Provide the (X, Y) coordinate of the cell's center where the given text is located.  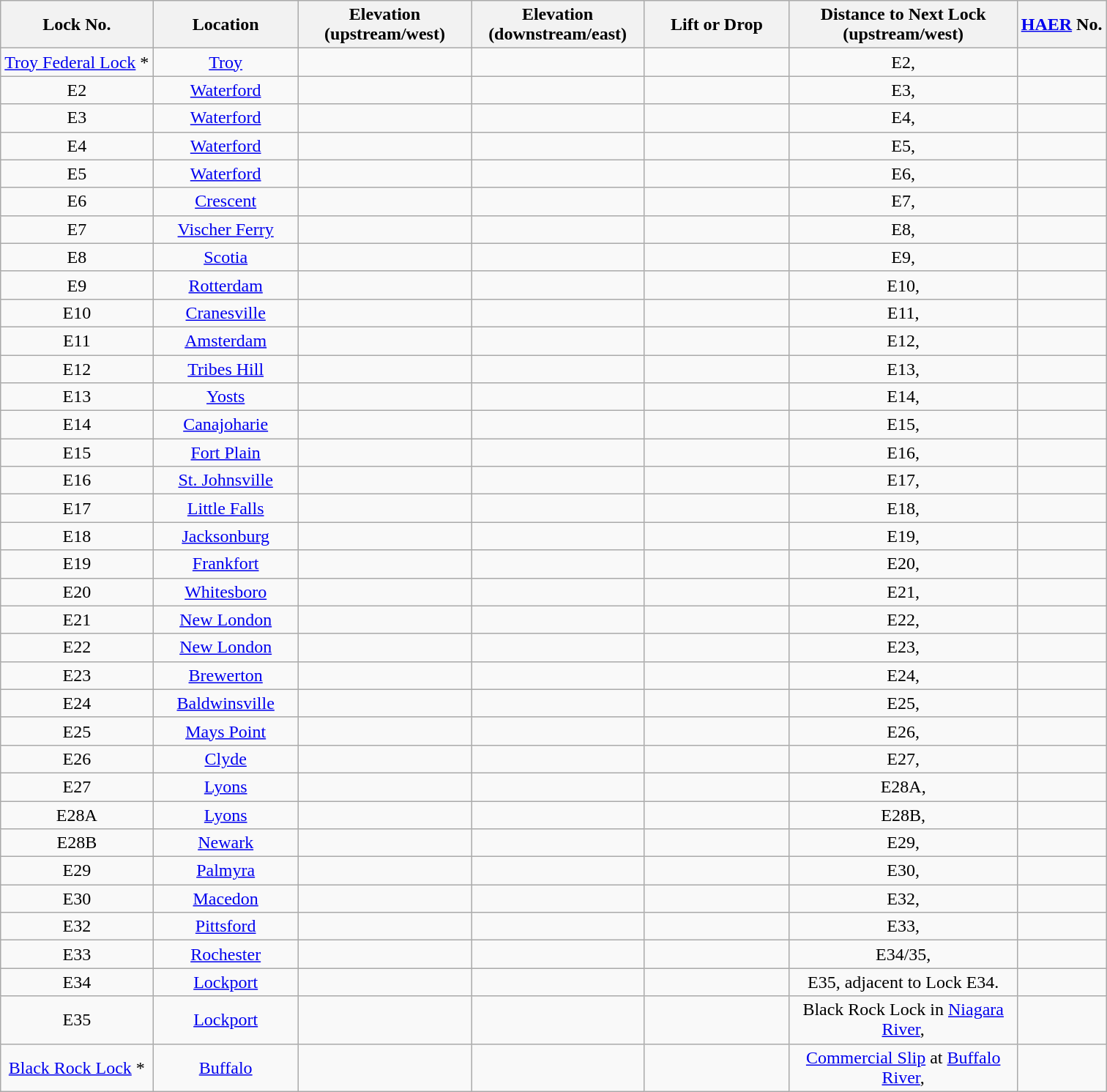
E34/35, (903, 954)
Lift or Drop (717, 25)
Macedon (225, 899)
E33, (903, 926)
E19, (903, 536)
Buffalo (225, 1068)
E25, (903, 703)
E5 (77, 174)
Fort Plain (225, 453)
E32, (903, 899)
E11 (77, 341)
E30 (77, 899)
E2 (77, 90)
E29 (77, 871)
E24, (903, 675)
Yosts (225, 397)
E12, (903, 341)
E26 (77, 759)
Black Rock Lock in Niagara River, (903, 1019)
E29, (903, 843)
E28A, (903, 787)
Brewerton (225, 675)
E3 (77, 118)
E5, (903, 146)
Palmyra (225, 871)
E20, (903, 564)
E25 (77, 731)
Troy Federal Lock * (77, 62)
Rotterdam (225, 285)
E15 (77, 453)
E7 (77, 229)
E9 (77, 285)
E16, (903, 453)
E13, (903, 368)
Vischer Ferry (225, 229)
E15, (903, 425)
E17, (903, 480)
E35, adjacent to Lock E34. (903, 982)
Pittsford (225, 926)
E6 (77, 201)
E7, (903, 201)
E9, (903, 257)
Amsterdam (225, 341)
E22 (77, 647)
E27 (77, 787)
E11, (903, 313)
Little Falls (225, 508)
Crescent (225, 201)
E17 (77, 508)
HAER No. (1062, 25)
E6, (903, 174)
E27, (903, 759)
Rochester (225, 954)
Elevation(upstream/west) (384, 25)
Whitesboro (225, 592)
E10 (77, 313)
Tribes Hill (225, 368)
E23 (77, 675)
E18, (903, 508)
Clyde (225, 759)
Canajoharie (225, 425)
E4 (77, 146)
E4, (903, 118)
E13 (77, 397)
E21 (77, 620)
E21, (903, 592)
E16 (77, 480)
E33 (77, 954)
E28A (77, 815)
E32 (77, 926)
E10, (903, 285)
E3, (903, 90)
E28B, (903, 815)
E12 (77, 368)
E2, (903, 62)
Scotia (225, 257)
E26, (903, 731)
Frankfort (225, 564)
E23, (903, 647)
Location (225, 25)
E34 (77, 982)
E8, (903, 229)
Lock No. (77, 25)
Distance to Next Lock(upstream/west) (903, 25)
Elevation(downstream/east) (558, 25)
E14, (903, 397)
E30, (903, 871)
E35 (77, 1019)
E19 (77, 564)
E22, (903, 620)
Baldwinsville (225, 703)
Jacksonburg (225, 536)
Newark (225, 843)
E28B (77, 843)
Cranesville (225, 313)
Black Rock Lock * (77, 1068)
E24 (77, 703)
E20 (77, 592)
St. Johnsville (225, 480)
Commercial Slip at Buffalo River, (903, 1068)
E18 (77, 536)
Mays Point (225, 731)
Troy (225, 62)
E14 (77, 425)
E8 (77, 257)
